Determine the [x, y] coordinate at the center of the cell enclosing the given text.  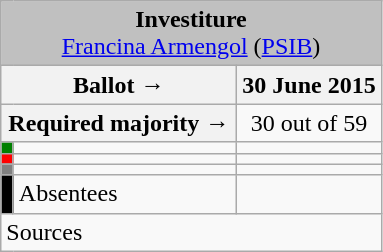
Absentees [125, 194]
InvestitureFrancina Armengol (PSIB) [191, 34]
Ballot → [119, 85]
Sources [191, 232]
30 June 2015 [309, 85]
Required majority → [119, 123]
30 out of 59 [309, 123]
